Provide the [x, y] coordinate of the cell's center where the given text is located.  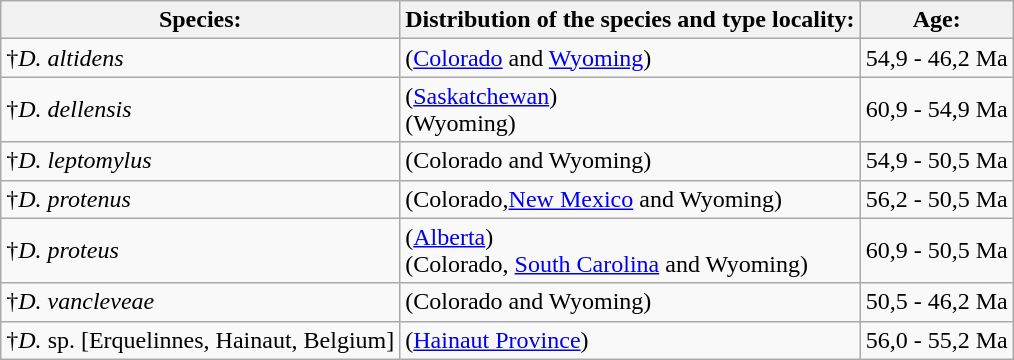
†D. leptomylus [200, 161]
†D. vancleveae [200, 302]
†D. protenus [200, 199]
56,0 - 55,2 Ma [936, 340]
†D. proteus [200, 250]
(Saskatchewan) (Wyoming) [630, 110]
54,9 - 50,5 Ma [936, 161]
60,9 - 50,5 Ma [936, 250]
Distribution of the species and type locality: [630, 20]
†D. altidens [200, 58]
Age: [936, 20]
†D. sp. [Erquelinnes, Hainaut, Belgium] [200, 340]
54,9 - 46,2 Ma [936, 58]
60,9 - 54,9 Ma [936, 110]
(Colorado,New Mexico and Wyoming) [630, 199]
(Hainaut Province) [630, 340]
(Alberta) (Colorado, South Carolina and Wyoming) [630, 250]
50,5 - 46,2 Ma [936, 302]
Species: [200, 20]
56,2 - 50,5 Ma [936, 199]
†D. dellensis [200, 110]
